Capture the cell that displays the provided text and extract its [x, y] central coordinate. 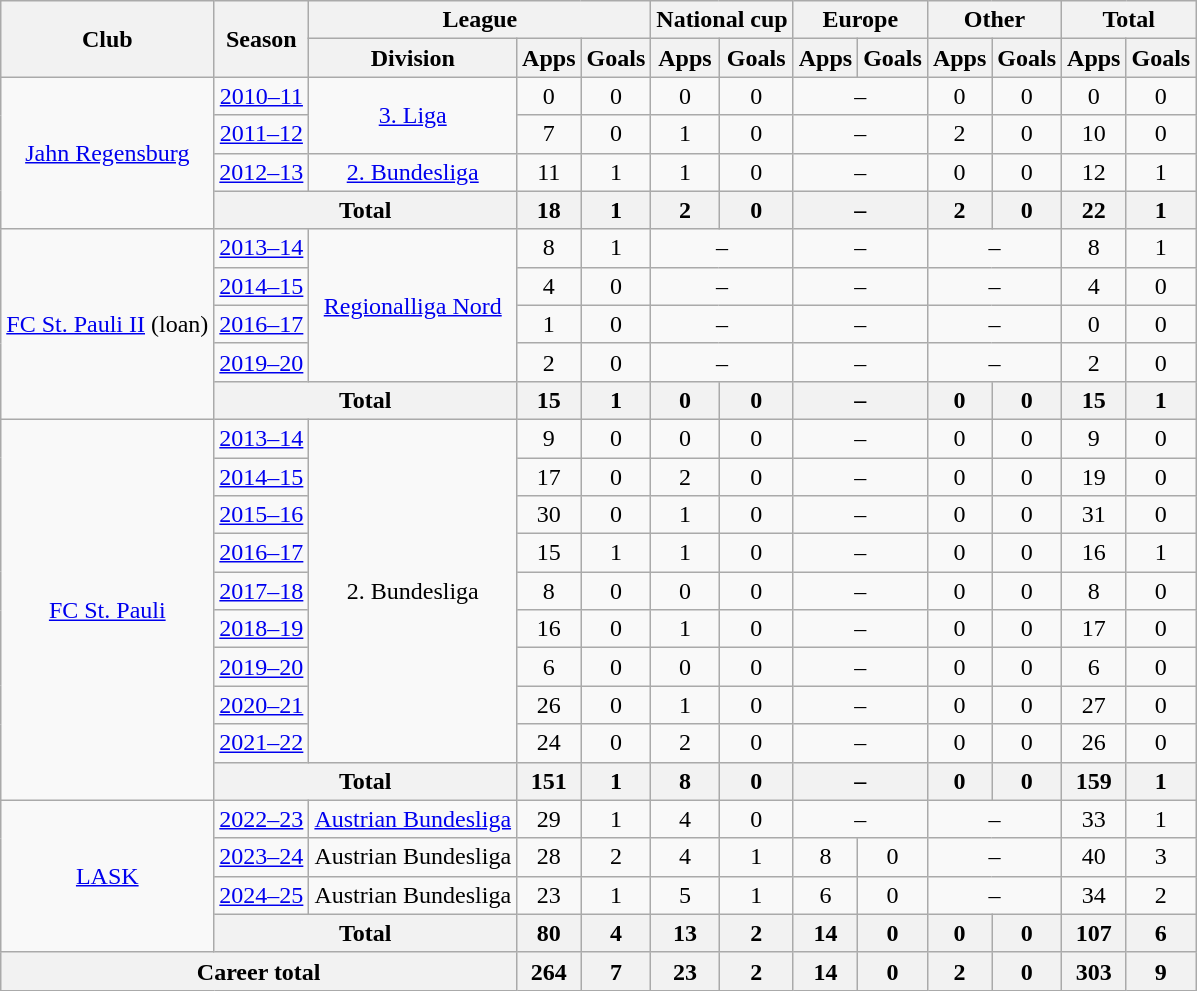
2024–25 [262, 895]
11 [549, 172]
264 [549, 971]
Division [413, 58]
LASK [108, 876]
2018–19 [262, 629]
30 [549, 515]
Jahn Regensburg [108, 153]
80 [549, 933]
Regionalliga Nord [413, 305]
2010–11 [262, 96]
34 [1094, 895]
159 [1094, 781]
2023–24 [262, 857]
Season [262, 39]
5 [685, 895]
28 [549, 857]
27 [1094, 705]
12 [1094, 172]
FC St. Pauli [108, 610]
33 [1094, 819]
29 [549, 819]
2017–18 [262, 591]
40 [1094, 857]
24 [549, 743]
2020–21 [262, 705]
18 [549, 210]
303 [1094, 971]
31 [1094, 515]
Club [108, 39]
National cup [722, 20]
19 [1094, 477]
Europe [860, 20]
3. Liga [413, 115]
2011–12 [262, 134]
10 [1094, 134]
2012–13 [262, 172]
107 [1094, 933]
2022–23 [262, 819]
2021–22 [262, 743]
13 [685, 933]
FC St. Pauli II (loan) [108, 324]
League [480, 20]
3 [1161, 857]
2015–16 [262, 515]
Career total [259, 971]
Other [994, 20]
22 [1094, 210]
151 [549, 781]
